Scan for the cell matching the given text and deliver its [x, y] coordinate at center. 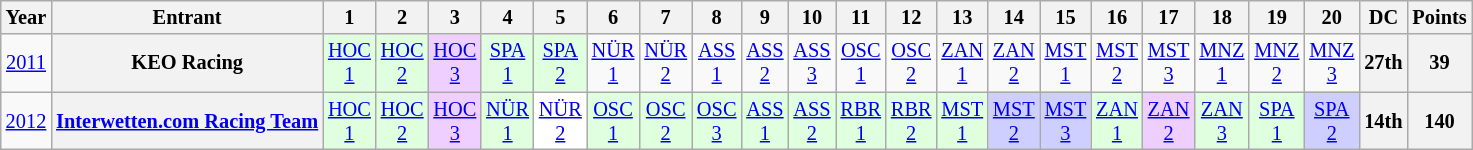
39 [1439, 63]
7 [666, 17]
19 [1276, 17]
12 [911, 17]
20 [1332, 17]
DC [1383, 17]
2012 [26, 121]
RBR1 [861, 121]
MNZ2 [1276, 63]
OSC3 [716, 121]
18 [1222, 17]
1 [350, 17]
27th [1383, 63]
RBR2 [911, 121]
MNZ3 [1332, 63]
Year [26, 17]
8 [716, 17]
9 [764, 17]
KEO Racing [187, 63]
11 [861, 17]
5 [560, 17]
15 [1066, 17]
ASS3 [812, 63]
14th [1383, 121]
ZAN3 [1222, 121]
14 [1014, 17]
16 [1117, 17]
3 [454, 17]
10 [812, 17]
MNZ1 [1222, 63]
2011 [26, 63]
Points [1439, 17]
140 [1439, 121]
Entrant [187, 17]
4 [508, 17]
2 [402, 17]
Interwetten.com Racing Team [187, 121]
13 [962, 17]
17 [1169, 17]
6 [614, 17]
